Detect which cell encompasses the target text, then output its (x, y) center coordinate. 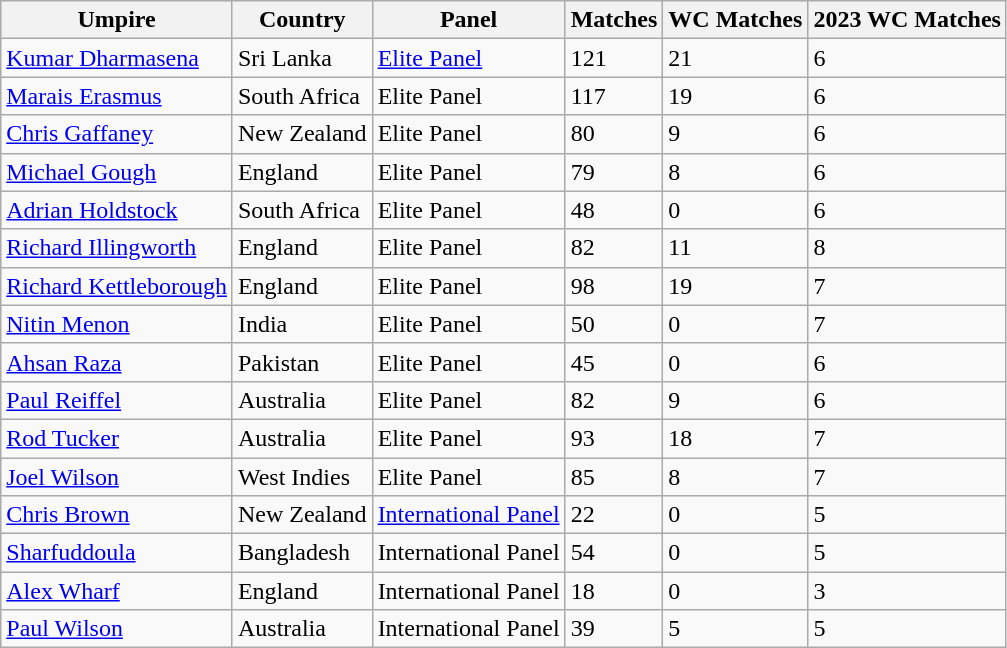
54 (614, 553)
Country (302, 20)
21 (736, 58)
Adrian Holdstock (117, 210)
Ahsan Raza (117, 362)
50 (614, 324)
79 (614, 172)
India (302, 324)
85 (614, 477)
Rod Tucker (117, 438)
Chris Gaffaney (117, 134)
Marais Erasmus (117, 96)
Paul Reiffel (117, 400)
93 (614, 438)
Paul Wilson (117, 629)
48 (614, 210)
45 (614, 362)
2023 WC Matches (908, 20)
Panel (468, 20)
Sri Lanka (302, 58)
Sharfuddoula (117, 553)
Nitin Menon (117, 324)
117 (614, 96)
80 (614, 134)
121 (614, 58)
Pakistan (302, 362)
Matches (614, 20)
Joel Wilson (117, 477)
West Indies (302, 477)
11 (736, 248)
39 (614, 629)
Alex Wharf (117, 591)
3 (908, 591)
22 (614, 515)
WC Matches (736, 20)
Umpire (117, 20)
Michael Gough (117, 172)
Kumar Dharmasena (117, 58)
Richard Kettleborough (117, 286)
Bangladesh (302, 553)
98 (614, 286)
Chris Brown (117, 515)
Richard Illingworth (117, 248)
